Determine the [X, Y] coordinate at the center of the cell enclosing the given text.  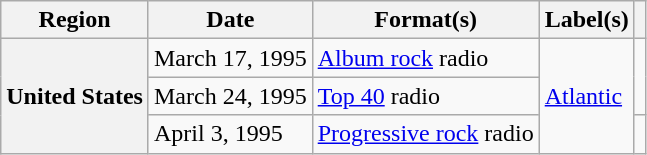
Top 40 radio [426, 96]
March 24, 1995 [230, 96]
Label(s) [586, 20]
Atlantic [586, 96]
Format(s) [426, 20]
Album rock radio [426, 58]
Date [230, 20]
March 17, 1995 [230, 58]
United States [75, 96]
April 3, 1995 [230, 134]
Progressive rock radio [426, 134]
Region [75, 20]
